From the cell containing the given text, extract its center point as (x, y) coordinate. 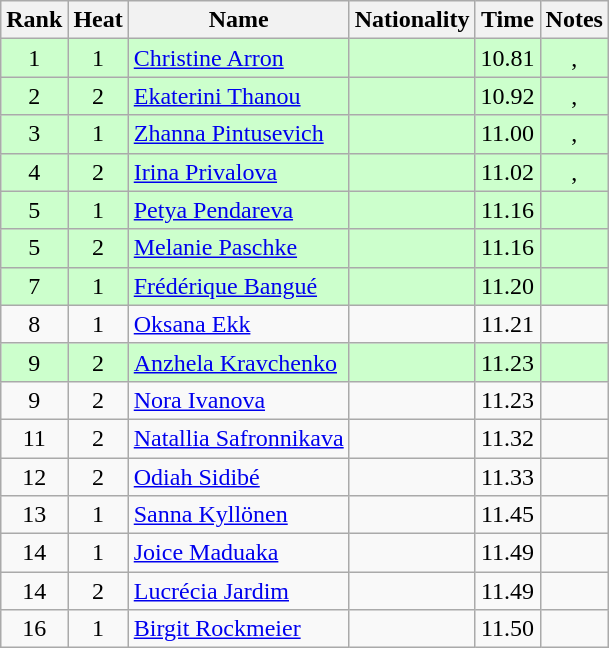
Christine Arron (238, 58)
7 (34, 286)
10.81 (508, 58)
11 (34, 438)
Notes (574, 20)
11.33 (508, 477)
8 (34, 324)
11.50 (508, 629)
Name (238, 20)
10.92 (508, 96)
Irina Privalova (238, 172)
Sanna Kyllönen (238, 515)
Nationality (412, 20)
3 (34, 134)
12 (34, 477)
Melanie Paschke (238, 248)
Zhanna Pintusevich (238, 134)
16 (34, 629)
Natallia Safronnikava (238, 438)
11.00 (508, 134)
Lucrécia Jardim (238, 591)
Anzhela Kravchenko (238, 362)
Ekaterini Thanou (238, 96)
11.02 (508, 172)
Heat (98, 20)
11.21 (508, 324)
4 (34, 172)
11.32 (508, 438)
Birgit Rockmeier (238, 629)
13 (34, 515)
Odiah Sidibé (238, 477)
Time (508, 20)
11.20 (508, 286)
Frédérique Bangué (238, 286)
Rank (34, 20)
11.45 (508, 515)
Oksana Ekk (238, 324)
Nora Ivanova (238, 400)
Joice Maduaka (238, 553)
Petya Pendareva (238, 210)
